Identify which cell holds the provided text, then report its [x, y] central coordinate. 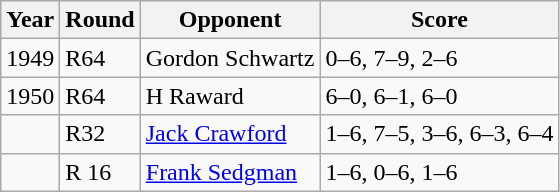
R 16 [100, 172]
Gordon Schwartz [230, 58]
1–6, 7–5, 3–6, 6–3, 6–4 [440, 134]
Opponent [230, 20]
Year [30, 20]
H Raward [230, 96]
R32 [100, 134]
Frank Sedgman [230, 172]
Round [100, 20]
1–6, 0–6, 1–6 [440, 172]
6–0, 6–1, 6–0 [440, 96]
Score [440, 20]
1950 [30, 96]
1949 [30, 58]
Jack Crawford [230, 134]
0–6, 7–9, 2–6 [440, 58]
